Return the [x, y] coordinate for the center point of the cell that contains the specified text.  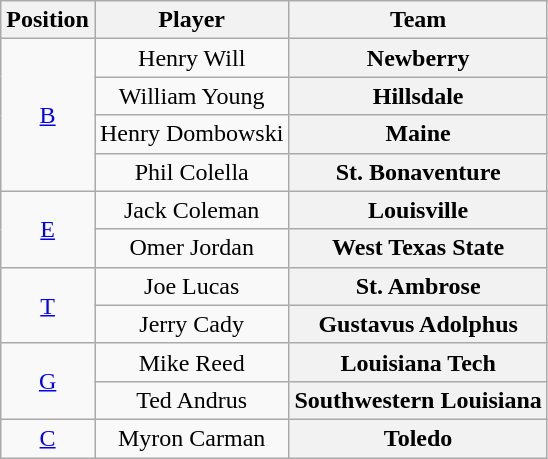
Myron Carman [191, 438]
St. Bonaventure [418, 172]
Ted Andrus [191, 400]
T [48, 305]
B [48, 115]
Position [48, 20]
Henry Will [191, 58]
G [48, 381]
Hillsdale [418, 96]
Gustavus Adolphus [418, 324]
William Young [191, 96]
Louisville [418, 210]
Team [418, 20]
Joe Lucas [191, 286]
Mike Reed [191, 362]
Louisiana Tech [418, 362]
Omer Jordan [191, 248]
Toledo [418, 438]
Jack Coleman [191, 210]
St. Ambrose [418, 286]
Southwestern Louisiana [418, 400]
Player [191, 20]
E [48, 229]
Phil Colella [191, 172]
Newberry [418, 58]
Jerry Cady [191, 324]
West Texas State [418, 248]
C [48, 438]
Henry Dombowski [191, 134]
Maine [418, 134]
